Detect which cell encompasses the target text, then output its (x, y) center coordinate. 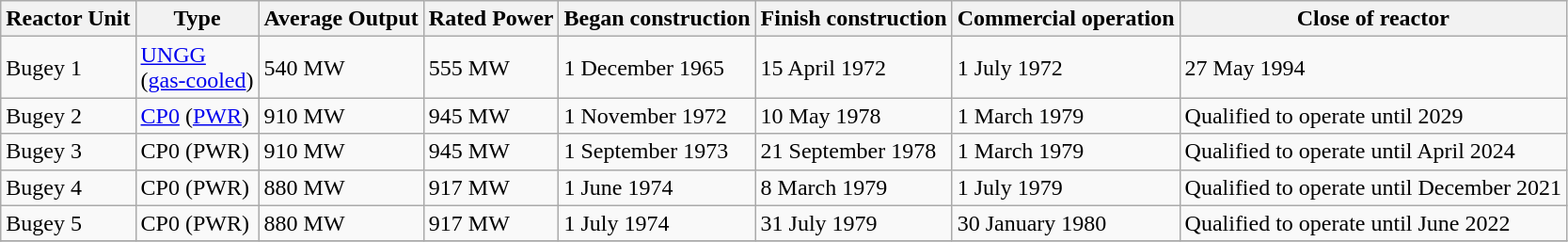
1 September 1973 (657, 152)
555 MW (491, 68)
1 November 1972 (657, 116)
31 July 1979 (854, 223)
Close of reactor (1373, 19)
27 May 1994 (1373, 68)
1 July 1974 (657, 223)
Reactor Unit (68, 19)
Type (198, 19)
Average Output (341, 19)
Qualified to operate until June 2022 (1373, 223)
1 July 1979 (1066, 187)
Finish construction (854, 19)
Qualified to operate until 2029 (1373, 116)
540 MW (341, 68)
30 January 1980 (1066, 223)
Rated Power (491, 19)
1 December 1965 (657, 68)
8 March 1979 (854, 187)
1 June 1974 (657, 187)
Bugey 5 (68, 223)
Bugey 3 (68, 152)
Bugey 1 (68, 68)
1 July 1972 (1066, 68)
UNGG(gas-cooled) (198, 68)
Bugey 2 (68, 116)
21 September 1978 (854, 152)
Qualified to operate until December 2021 (1373, 187)
15 April 1972 (854, 68)
10 May 1978 (854, 116)
Began construction (657, 19)
Qualified to operate until April 2024 (1373, 152)
Commercial operation (1066, 19)
Bugey 4 (68, 187)
